Return (X, Y) of the center of cell containing provided text 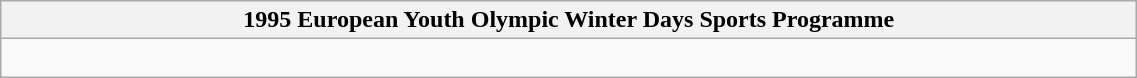
1995 European Youth Olympic Winter Days Sports Programme (569, 20)
